Return (X, Y) of the center of cell containing provided text 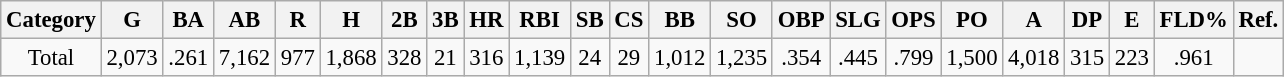
2,073 (132, 58)
977 (298, 58)
Category (51, 20)
1,012 (680, 58)
Total (51, 58)
CS (629, 20)
FLD% (1194, 20)
DP (1088, 20)
RBI (540, 20)
.261 (188, 58)
1,868 (351, 58)
7,162 (244, 58)
2B (404, 20)
1,235 (742, 58)
29 (629, 58)
223 (1132, 58)
BA (188, 20)
.445 (858, 58)
E (1132, 20)
AB (244, 20)
PO (972, 20)
1,500 (972, 58)
BB (680, 20)
3B (446, 20)
R (298, 20)
.354 (800, 58)
H (351, 20)
21 (446, 58)
1,139 (540, 58)
A (1034, 20)
24 (590, 58)
SLG (858, 20)
4,018 (1034, 58)
SO (742, 20)
316 (486, 58)
OBP (800, 20)
328 (404, 58)
HR (486, 20)
.961 (1194, 58)
.799 (914, 58)
SB (590, 20)
315 (1088, 58)
Ref. (1258, 20)
G (132, 20)
OPS (914, 20)
